Identify which cell holds the provided text, then report its [x, y] central coordinate. 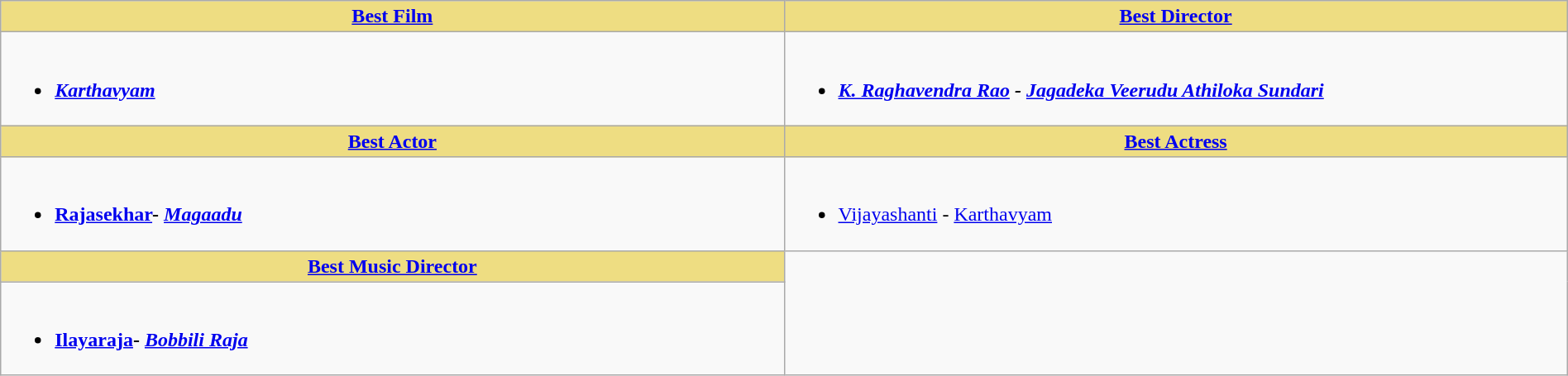
Best Director [1176, 17]
Best Actor [392, 141]
Vijayashanti - Karthavyam [1176, 203]
Ilayaraja- Bobbili Raja [392, 329]
Best Music Director [392, 266]
Best Film [392, 17]
Best Actress [1176, 141]
Karthavyam [392, 79]
K. Raghavendra Rao - Jagadeka Veerudu Athiloka Sundari [1176, 79]
Rajasekhar- Magaadu [392, 203]
